Search for the cell housing the specified text and yield its [x, y] center coordinate. 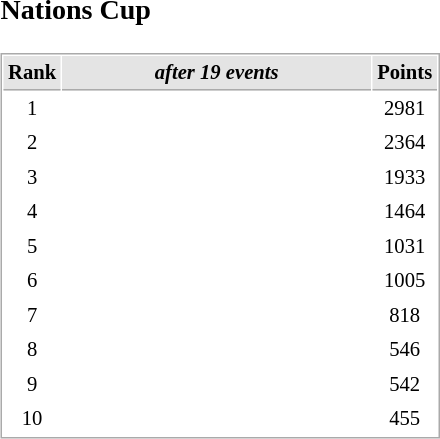
5 [32, 248]
2981 [405, 110]
4 [32, 212]
1 [32, 110]
542 [405, 386]
after 19 events [216, 74]
9 [32, 386]
1464 [405, 212]
7 [32, 316]
3 [32, 178]
2364 [405, 144]
6 [32, 282]
2 [32, 144]
455 [405, 420]
818 [405, 316]
1005 [405, 282]
Rank [32, 74]
Points [405, 74]
1031 [405, 248]
10 [32, 420]
1933 [405, 178]
8 [32, 350]
546 [405, 350]
